Return the [X, Y] coordinate for the center point of the cell that contains the specified text.  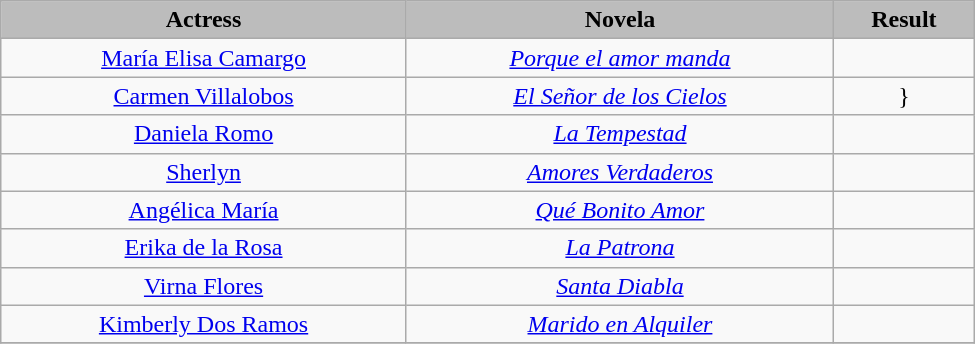
Daniela Romo [204, 134]
Actress [204, 20]
Qué Bonito Amor [620, 210]
Santa Diabla [620, 286]
Kimberly Dos Ramos [204, 324]
Virna Flores [204, 286]
Carmen Villalobos [204, 96]
El Señor de los Cielos [620, 96]
Result [904, 20]
Amores Verdaderos [620, 172]
Erika de la Rosa [204, 248]
La Patrona [620, 248]
La Tempestad [620, 134]
} [904, 96]
María Elisa Camargo [204, 58]
Marido en Alquiler [620, 324]
Sherlyn [204, 172]
Porque el amor manda [620, 58]
Angélica María [204, 210]
Novela [620, 20]
